Find where the given text appears and provide that cell's center as [x, y] coordinate. 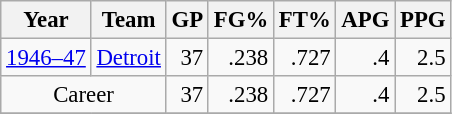
1946–47 [46, 58]
FG% [240, 20]
FT% [304, 20]
Detroit [128, 58]
APG [366, 20]
Year [46, 20]
GP [187, 20]
Career [84, 95]
PPG [423, 20]
Team [128, 20]
